For the text-containing cell, return its midpoint in (X, Y) coordinate format. 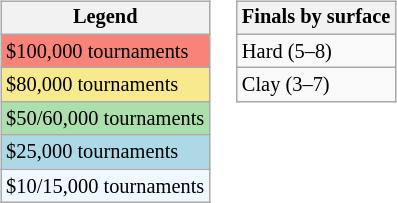
$10/15,000 tournaments (105, 186)
Legend (105, 18)
$25,000 tournaments (105, 152)
$50/60,000 tournaments (105, 119)
Clay (3–7) (316, 85)
$100,000 tournaments (105, 51)
$80,000 tournaments (105, 85)
Finals by surface (316, 18)
Hard (5–8) (316, 51)
